From the cell containing the given text, extract its center point as [x, y] coordinate. 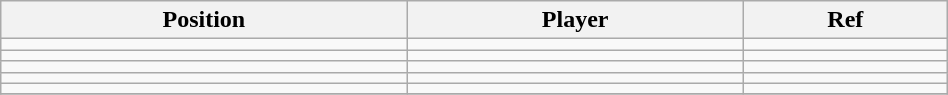
Player [576, 20]
Ref [845, 20]
Position [204, 20]
